Pinpoint the cell where the given text exists, returning its (X, Y) midpoint coordinate. 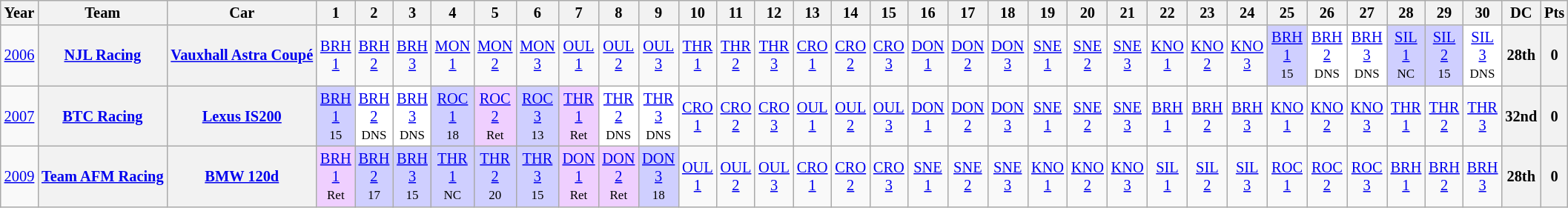
10 (698, 13)
4 (452, 13)
2009 (19, 176)
BRH315 (412, 176)
2007 (19, 116)
8 (618, 13)
3 (412, 13)
12 (774, 13)
Team AFM Racing (102, 176)
ROC2 (1327, 176)
NJL Racing (102, 56)
MON1 (452, 56)
24 (1247, 13)
13 (813, 13)
Team (102, 13)
27 (1367, 13)
SIL2 (1207, 176)
1 (336, 13)
18 (1008, 13)
20 (1088, 13)
SIL3DNS (1483, 56)
SIL1 (1168, 176)
THR3DNS (658, 116)
9 (658, 13)
Lexus IS200 (242, 116)
26 (1327, 13)
5 (495, 13)
BMW 120d (242, 176)
THR2DNS (618, 116)
17 (967, 13)
14 (850, 13)
32nd (1521, 116)
SIL1NC (1406, 56)
SIL3 (1247, 176)
Year (19, 13)
19 (1048, 13)
ROC1 (1287, 176)
THR1NC (452, 176)
28 (1406, 13)
BTC Racing (102, 116)
Car (242, 13)
DC (1521, 13)
DON1Ret (579, 176)
7 (579, 13)
MON2 (495, 56)
BRH1Ret (336, 176)
DON2Ret (618, 176)
30 (1483, 13)
ROC118 (452, 116)
2 (374, 13)
25 (1287, 13)
22 (1168, 13)
DON318 (658, 176)
15 (889, 13)
THR1Ret (579, 116)
16 (928, 13)
THR220 (495, 176)
SIL215 (1444, 56)
ROC3 (1367, 176)
11 (736, 13)
29 (1444, 13)
MON3 (537, 56)
BRH217 (374, 176)
6 (537, 13)
23 (1207, 13)
THR315 (537, 176)
Pts (1554, 13)
ROC2Ret (495, 116)
2006 (19, 56)
Vauxhall Astra Coupé (242, 56)
ROC313 (537, 116)
21 (1128, 13)
